Find where the given text appears and provide that cell's center as [X, Y] coordinate. 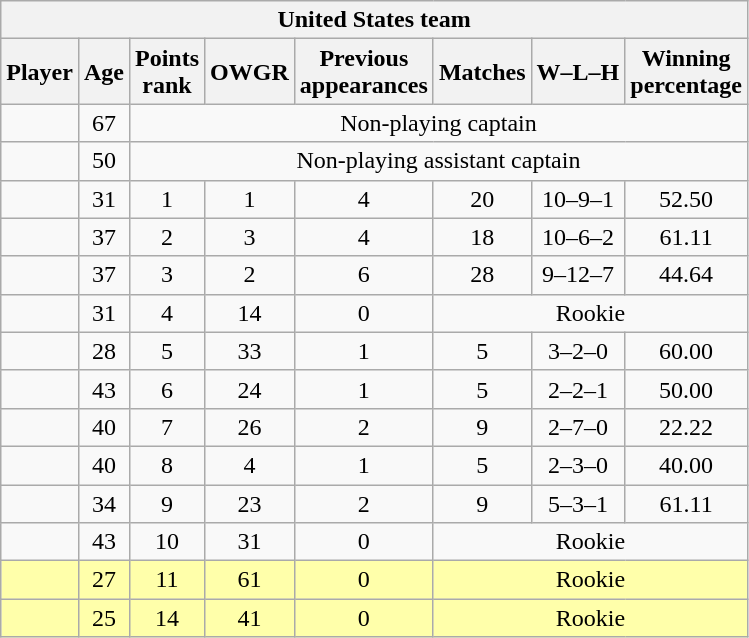
18 [482, 237]
50 [104, 161]
OWGR [250, 72]
60.00 [686, 351]
10 [166, 542]
61 [250, 580]
25 [104, 618]
41 [250, 618]
26 [250, 427]
2–2–1 [578, 389]
8 [166, 465]
27 [104, 580]
24 [250, 389]
Previousappearances [364, 72]
40.00 [686, 465]
2–3–0 [578, 465]
23 [250, 503]
Winningpercentage [686, 72]
W–L–H [578, 72]
Player [40, 72]
50.00 [686, 389]
11 [166, 580]
2–7–0 [578, 427]
67 [104, 123]
Non-playing captain [438, 123]
Non-playing assistant captain [438, 161]
33 [250, 351]
20 [482, 199]
Matches [482, 72]
3–2–0 [578, 351]
22.22 [686, 427]
10–9–1 [578, 199]
7 [166, 427]
34 [104, 503]
United States team [374, 20]
9–12–7 [578, 275]
5–3–1 [578, 503]
Pointsrank [166, 72]
52.50 [686, 199]
44.64 [686, 275]
10–6–2 [578, 237]
Age [104, 72]
